From the cell containing the given text, extract its center point as [x, y] coordinate. 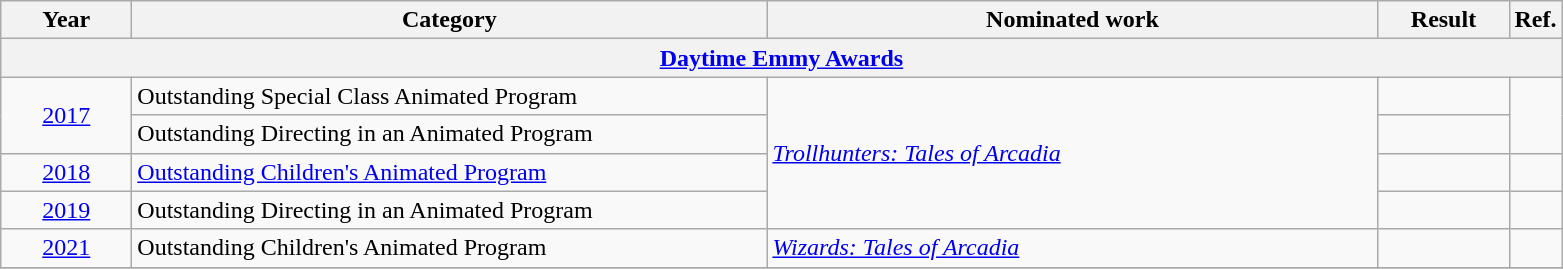
Wizards: Tales of Arcadia [1072, 248]
2018 [66, 172]
Year [66, 20]
Daytime Emmy Awards [782, 58]
Category [450, 20]
Ref. [1536, 20]
2017 [66, 115]
Outstanding Special Class Animated Program [450, 96]
Nominated work [1072, 20]
Result [1444, 20]
2019 [66, 210]
Trollhunters: Tales of Arcadia [1072, 153]
2021 [66, 248]
